From the cell containing the given text, extract its center point as (X, Y) coordinate. 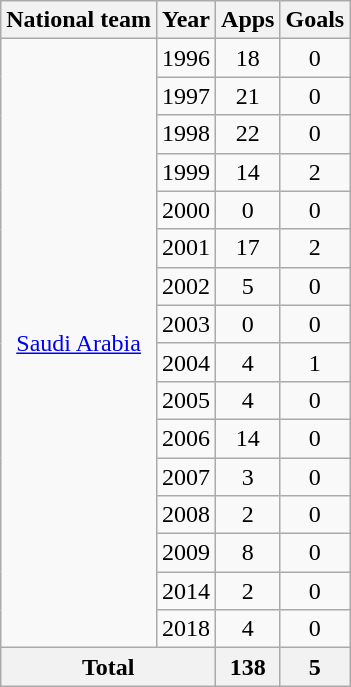
2006 (186, 438)
21 (248, 96)
Apps (248, 20)
1999 (186, 172)
2000 (186, 210)
17 (248, 248)
8 (248, 553)
2004 (186, 362)
National team (79, 20)
2009 (186, 553)
1998 (186, 134)
2008 (186, 515)
18 (248, 58)
Goals (315, 20)
2001 (186, 248)
Total (108, 667)
2005 (186, 400)
2003 (186, 324)
1 (315, 362)
138 (248, 667)
2002 (186, 286)
22 (248, 134)
1996 (186, 58)
2014 (186, 591)
Year (186, 20)
1997 (186, 96)
2007 (186, 477)
3 (248, 477)
2018 (186, 629)
Saudi Arabia (79, 344)
